Output the [x, y] coordinate of the center of the cell containing the given text.  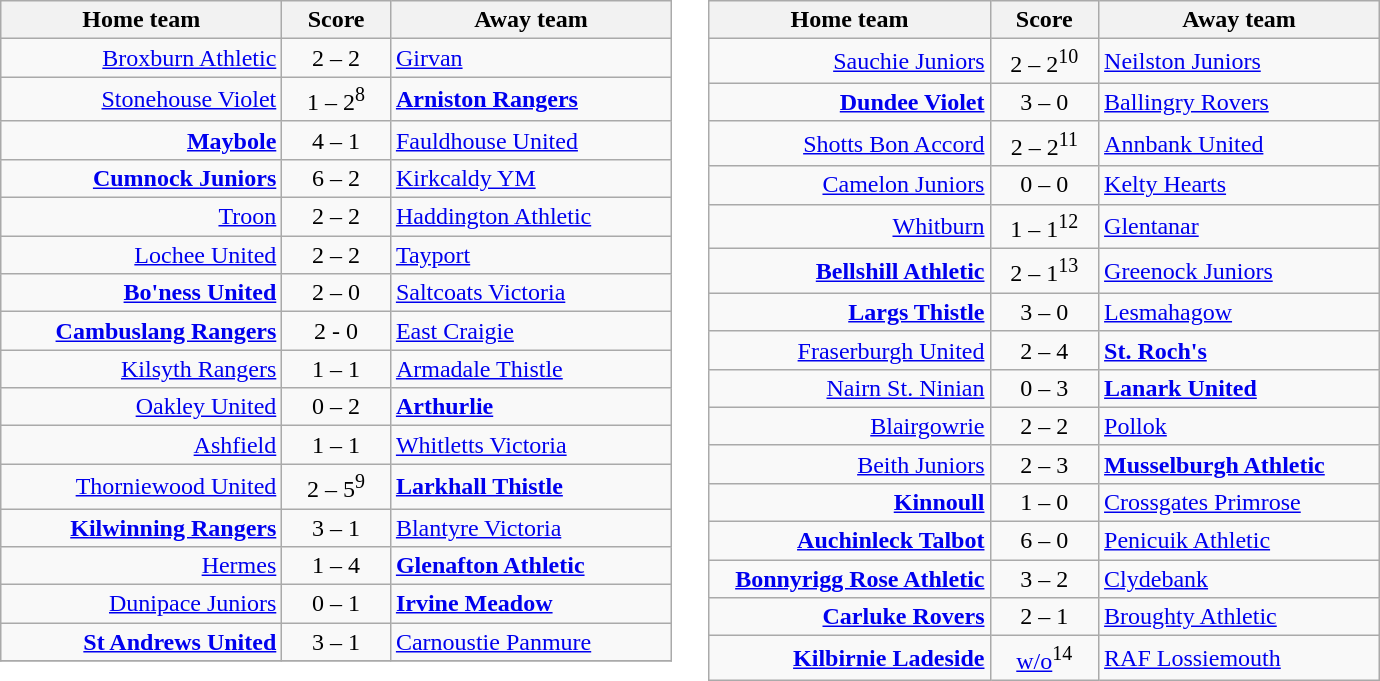
w/o14 [1044, 658]
Blairgowrie [850, 426]
2 – 1 [1044, 617]
Thorniewood United [142, 486]
Neilston Juniors [1240, 62]
Shotts Bon Accord [850, 144]
Fraserburgh United [850, 350]
Hermes [142, 566]
Clydebank [1240, 579]
Carnoustie Panmure [530, 642]
Camelon Juniors [850, 185]
Kilbirnie Ladeside [850, 658]
1 – 4 [336, 566]
Beith Juniors [850, 464]
St. Roch's [1240, 350]
Kilsyth Rangers [142, 369]
Bellshill Athletic [850, 272]
Lochee United [142, 255]
Cambuslang Rangers [142, 331]
Ashfield [142, 445]
2 – 0 [336, 293]
2 – 3 [1044, 464]
1 – 112 [1044, 226]
Whitletts Victoria [530, 445]
0 – 3 [1044, 388]
Auchinleck Talbot [850, 541]
Blantyre Victoria [530, 528]
1 – 28 [336, 100]
Carluke Rovers [850, 617]
3 – 2 [1044, 579]
Bo'ness United [142, 293]
Annbank United [1240, 144]
Fauldhouse United [530, 140]
Ballingry Rovers [1240, 102]
Crossgates Primrose [1240, 502]
Larkhall Thistle [530, 486]
Irvine Meadow [530, 604]
Saltcoats Victoria [530, 293]
Kelty Hearts [1240, 185]
Glentanar [1240, 226]
6 – 0 [1044, 541]
0 – 2 [336, 407]
Lanark United [1240, 388]
Troon [142, 217]
Dundee Violet [850, 102]
2 – 211 [1044, 144]
0 – 1 [336, 604]
Nairn St. Ninian [850, 388]
Musselburgh Athletic [1240, 464]
Kirkcaldy YM [530, 178]
Haddington Athletic [530, 217]
RAF Lossiemouth [1240, 658]
Tayport [530, 255]
2 – 4 [1044, 350]
Dunipace Juniors [142, 604]
Whitburn [850, 226]
Stonehouse Violet [142, 100]
Oakley United [142, 407]
East Craigie [530, 331]
Pollok [1240, 426]
2 – 113 [1044, 272]
2 – 210 [1044, 62]
0 – 0 [1044, 185]
Arniston Rangers [530, 100]
Armadale Thistle [530, 369]
Glenafton Athletic [530, 566]
Kilwinning Rangers [142, 528]
4 – 1 [336, 140]
Penicuik Athletic [1240, 541]
Arthurlie [530, 407]
Sauchie Juniors [850, 62]
Cumnock Juniors [142, 178]
Kinnoull [850, 502]
6 – 2 [336, 178]
2 – 59 [336, 486]
Bonnyrigg Rose Athletic [850, 579]
Girvan [530, 58]
St Andrews United [142, 642]
Greenock Juniors [1240, 272]
2 - 0 [336, 331]
1 – 0 [1044, 502]
Largs Thistle [850, 312]
Broxburn Athletic [142, 58]
Broughty Athletic [1240, 617]
Maybole [142, 140]
Lesmahagow [1240, 312]
